Provide the (X, Y) coordinate of the cell's center where the given text is located.  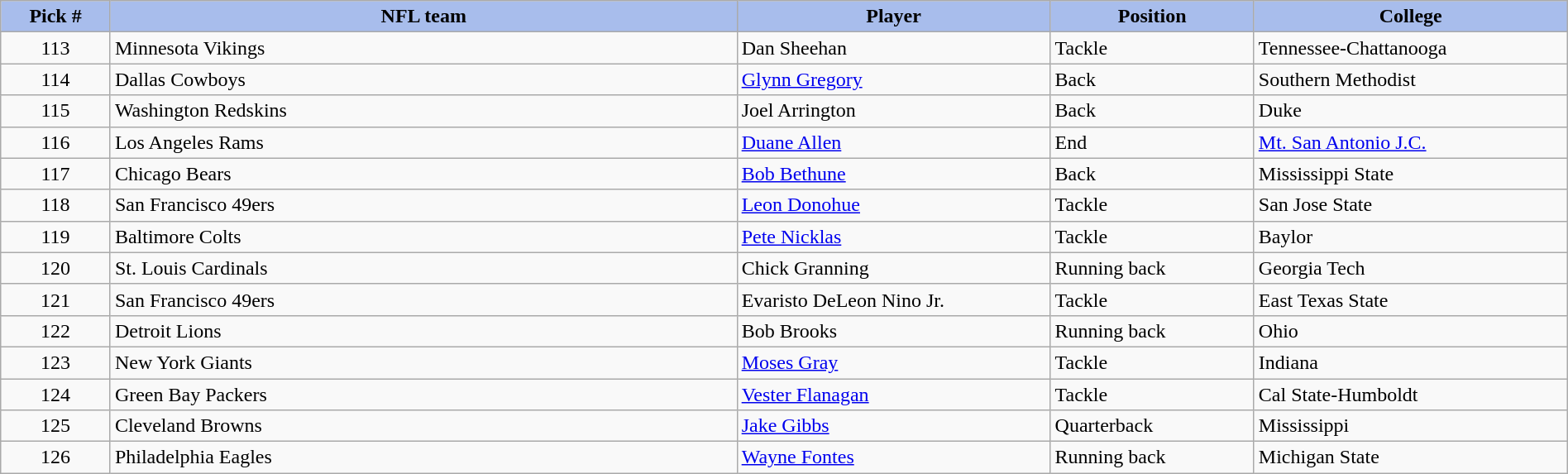
Bob Bethune (893, 174)
118 (56, 205)
115 (56, 111)
St. Louis Cardinals (423, 268)
Position (1152, 17)
Mississippi State (1411, 174)
Bob Brooks (893, 331)
New York Giants (423, 362)
126 (56, 457)
120 (56, 268)
Pick # (56, 17)
Detroit Lions (423, 331)
Minnesota Vikings (423, 48)
College (1411, 17)
Moses Gray (893, 362)
Pete Nicklas (893, 237)
Leon Donohue (893, 205)
Michigan State (1411, 457)
Los Angeles Rams (423, 142)
Evaristo DeLeon Nino Jr. (893, 299)
Georgia Tech (1411, 268)
116 (56, 142)
Joel Arrington (893, 111)
122 (56, 331)
Duane Allen (893, 142)
Indiana (1411, 362)
East Texas State (1411, 299)
Quarterback (1152, 426)
Washington Redskins (423, 111)
Southern Methodist (1411, 79)
Cleveland Browns (423, 426)
Mississippi (1411, 426)
Baylor (1411, 237)
123 (56, 362)
125 (56, 426)
Jake Gibbs (893, 426)
Baltimore Colts (423, 237)
NFL team (423, 17)
Chick Granning (893, 268)
Mt. San Antonio J.C. (1411, 142)
Chicago Bears (423, 174)
113 (56, 48)
Philadelphia Eagles (423, 457)
Tennessee-Chattanooga (1411, 48)
117 (56, 174)
Dallas Cowboys (423, 79)
End (1152, 142)
Duke (1411, 111)
Wayne Fontes (893, 457)
Vester Flanagan (893, 395)
Cal State-Humboldt (1411, 395)
114 (56, 79)
Dan Sheehan (893, 48)
Glynn Gregory (893, 79)
Ohio (1411, 331)
Player (893, 17)
San Jose State (1411, 205)
124 (56, 395)
119 (56, 237)
Green Bay Packers (423, 395)
121 (56, 299)
